Find where the given text appears and provide that cell's center as (x, y) coordinate. 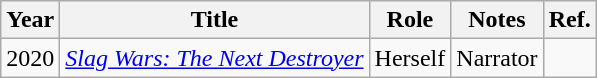
Year (30, 20)
Narrator (497, 58)
Notes (497, 20)
Herself (410, 58)
Title (214, 20)
Ref. (570, 20)
Slag Wars: The Next Destroyer (214, 58)
2020 (30, 58)
Role (410, 20)
